Return the [X, Y] coordinate for the center point of the cell that contains the specified text.  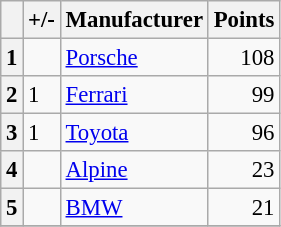
Points [244, 20]
5 [12, 208]
2 [12, 95]
Toyota [134, 133]
96 [244, 133]
99 [244, 95]
108 [244, 58]
4 [12, 170]
BMW [134, 208]
Alpine [134, 170]
21 [244, 208]
+/- [42, 20]
Manufacturer [134, 20]
3 [12, 133]
23 [244, 170]
Porsche [134, 58]
Ferrari [134, 95]
